Output the (X, Y) coordinate of the center of the cell containing the given text.  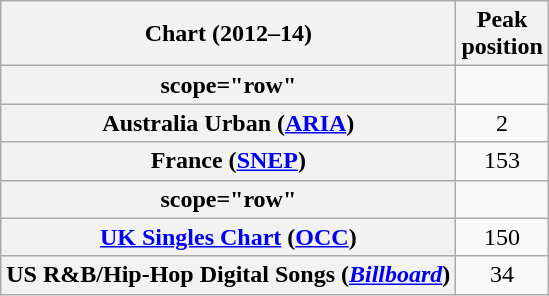
Chart (2012–14) (228, 34)
UK Singles Chart (OCC) (228, 237)
34 (502, 275)
153 (502, 161)
150 (502, 237)
Peakposition (502, 34)
France (SNEP) (228, 161)
US R&B/Hip-Hop Digital Songs (Billboard) (228, 275)
2 (502, 123)
Australia Urban (ARIA) (228, 123)
